Pinpoint the cell where the given text exists, returning its (x, y) midpoint coordinate. 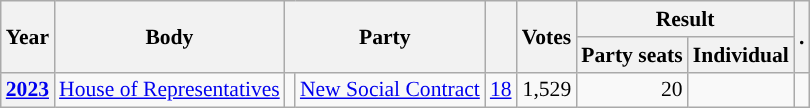
2023 (28, 90)
Party seats (632, 55)
New Social Contract (390, 90)
1,529 (547, 90)
. (802, 36)
Party (385, 36)
Body (170, 36)
18 (501, 90)
Result (685, 19)
Votes (547, 36)
Year (28, 36)
20 (632, 90)
House of Representatives (170, 90)
Individual (741, 55)
